For the text-containing cell, return its midpoint in (x, y) coordinate format. 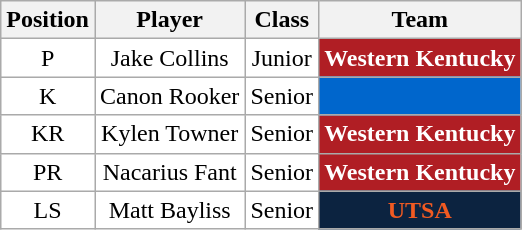
Team (420, 20)
Kylen Towner (169, 134)
P (48, 58)
Junior (282, 58)
Jake Collins (169, 58)
Canon Rooker (169, 96)
Position (48, 20)
K (48, 96)
LS (48, 210)
KR (48, 134)
Player (169, 20)
Matt Bayliss (169, 210)
Nacarius Fant (169, 172)
Class (282, 20)
PR (48, 172)
UTSA (420, 210)
